Pinpoint the cell where the given text exists, returning its [x, y] midpoint coordinate. 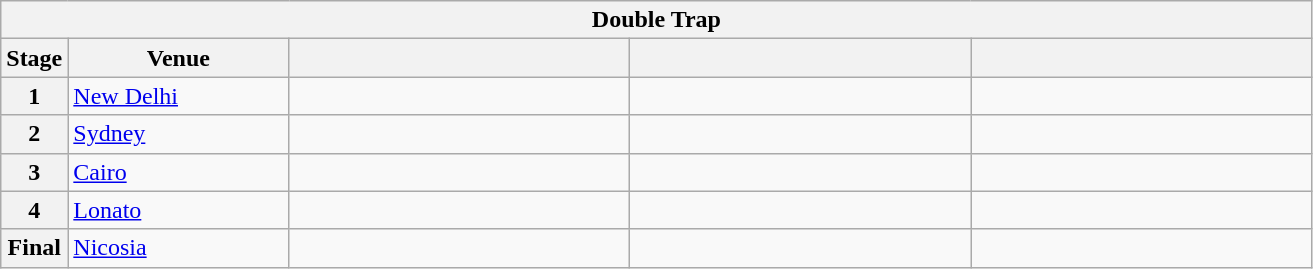
2 [34, 134]
Lonato [178, 210]
Cairo [178, 172]
Double Trap [656, 20]
4 [34, 210]
Nicosia [178, 248]
3 [34, 172]
1 [34, 96]
Sydney [178, 134]
Stage [34, 58]
Final [34, 248]
Venue [178, 58]
New Delhi [178, 96]
